Provide the [X, Y] coordinate of the cell's center where the given text is located.  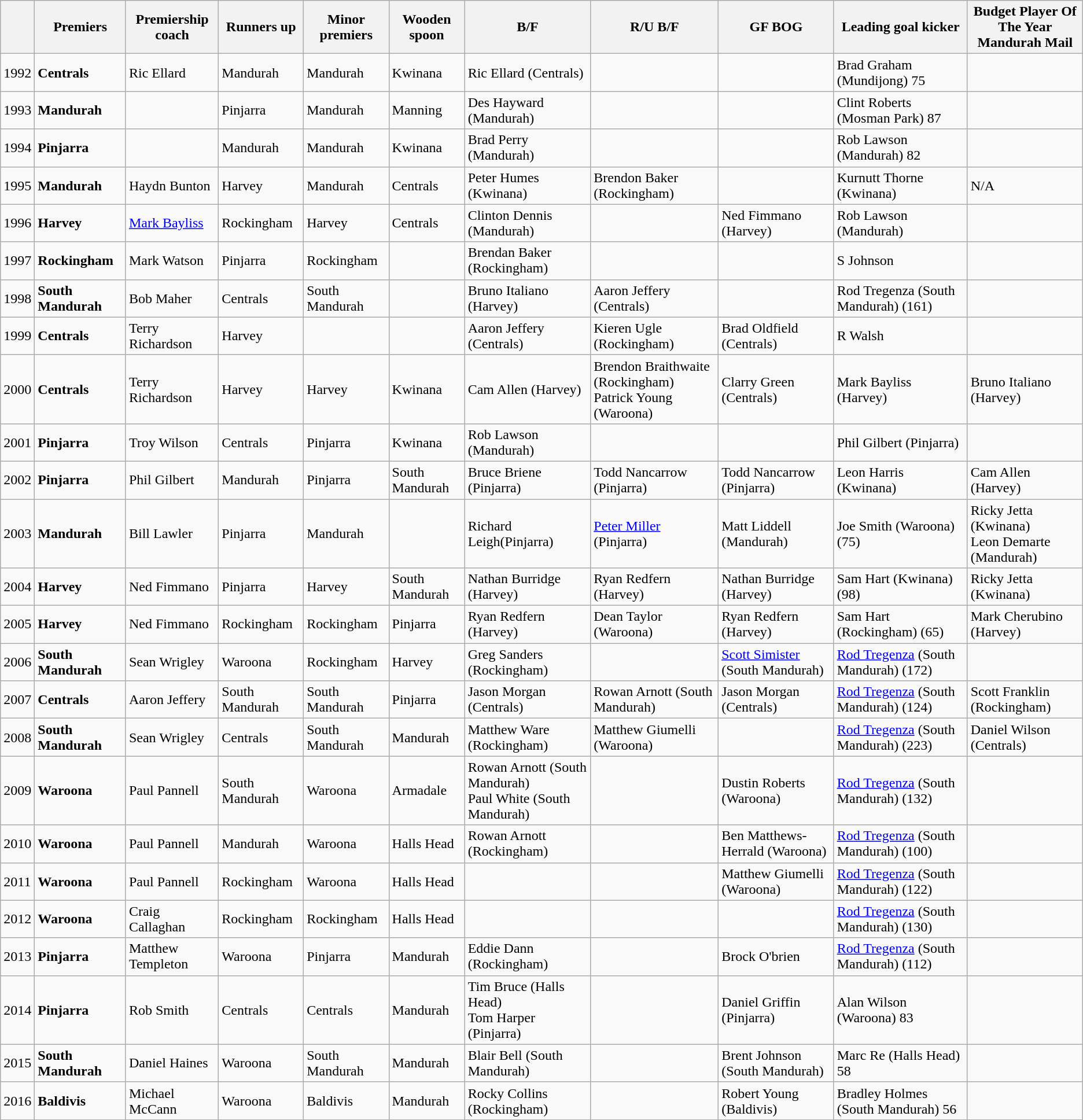
Rod Tregenza (South Mandurah) (132) [900, 790]
Blair Bell (South Mandurah) [528, 1063]
Clinton Dennis (Mandurah) [528, 223]
Greg Sanders (Rockingham) [528, 662]
Bruce Briene (Pinjarra) [528, 480]
R Walsh [900, 336]
2016 [17, 1100]
Daniel Wilson (Centrals) [1025, 737]
Premiers [80, 27]
2011 [17, 882]
2004 [17, 587]
1994 [17, 148]
Tim Bruce (Halls Head)Tom Harper (Pinjarra) [528, 1010]
Daniel Griffin (Pinjarra) [776, 1010]
Runners up [261, 27]
Rod Tregenza (South Mandurah) (172) [900, 662]
Joe Smith (Waroona) (75) [900, 533]
Alan Wilson (Waroona) 83 [900, 1010]
Brent Johnson (South Mandurah) [776, 1063]
1992 [17, 73]
2000 [17, 389]
Manning [427, 110]
Matt Liddell (Mandurah) [776, 533]
2012 [17, 919]
2010 [17, 843]
Wooden spoon [427, 27]
Clint Roberts (Mosman Park) 87 [900, 110]
Ricky Jetta (Kwinana)Leon Demarte (Mandurah) [1025, 533]
1998 [17, 299]
Dean Taylor (Waroona) [655, 625]
Leading goal kicker [900, 27]
2009 [17, 790]
Troy Wilson [172, 442]
2014 [17, 1010]
2002 [17, 480]
Ben Matthews-Herrald (Waroona) [776, 843]
2008 [17, 737]
Craig Callaghan [172, 919]
Rowan Arnott (Rockingham) [528, 843]
Armadale [427, 790]
Brock O'brien [776, 957]
Robert Young (Baldivis) [776, 1100]
Ned Fimmano (Harvey) [776, 223]
Mark Cherubino (Harvey) [1025, 625]
Clarry Green (Centrals) [776, 389]
Budget Player Of The YearMandurah Mail [1025, 27]
Rod Tregenza (South Mandurah) (223) [900, 737]
Brendon Baker (Rockingham) [655, 185]
2013 [17, 957]
Michael McCann [172, 1100]
Rowan Arnott (South Mandurah) [655, 700]
1995 [17, 185]
Haydn Bunton [172, 185]
Peter Humes (Kwinana) [528, 185]
R/U B/F [655, 27]
Rod Tregenza (South Mandurah) (100) [900, 843]
Mark Watson [172, 260]
Marc Re (Halls Head) 58 [900, 1063]
B/F [528, 27]
Bill Lawler [172, 533]
2005 [17, 625]
N/A [1025, 185]
Brad Perry (Mandurah) [528, 148]
Mark Bayliss [172, 223]
2006 [17, 662]
Leon Harris (Kwinana) [900, 480]
1997 [17, 260]
2007 [17, 700]
Rob Lawson (Mandurah) 82 [900, 148]
Eddie Dann (Rockingham) [528, 957]
Rod Tregenza (South Mandurah) (124) [900, 700]
Ric Ellard (Centrals) [528, 73]
Rod Tregenza (South Mandurah) (112) [900, 957]
Rod Tregenza (South Mandurah) (130) [900, 919]
Scott Franklin (Rockingham) [1025, 700]
GF BOG [776, 27]
2015 [17, 1063]
Des Hayward (Mandurah) [528, 110]
Rod Tregenza (South Mandurah) (122) [900, 882]
Brad Oldfield (Centrals) [776, 336]
Richard Leigh(Pinjarra) [528, 533]
Bradley Holmes (South Mandurah) 56 [900, 1100]
Kieren Ugle (Rockingham) [655, 336]
Sam Hart (Rockingham) (65) [900, 625]
Ricky Jetta (Kwinana) [1025, 587]
Mark Bayliss (Harvey) [900, 389]
Peter Miller (Pinjarra) [655, 533]
1999 [17, 336]
Dustin Roberts (Waroona) [776, 790]
Rob Smith [172, 1010]
Brendon Braithwaite (Rockingham)Patrick Young (Waroona) [655, 389]
Aaron Jeffery [172, 700]
Matthew Ware (Rockingham) [528, 737]
Rowan Arnott (South Mandurah)Paul White (South Mandurah) [528, 790]
Premiership coach [172, 27]
1996 [17, 223]
Sam Hart (Kwinana) (98) [900, 587]
Phil Gilbert (Pinjarra) [900, 442]
Daniel Haines [172, 1063]
Brad Graham (Mundijong) 75 [900, 73]
Kurnutt Thorne (Kwinana) [900, 185]
Rocky Collins (Rockingham) [528, 1100]
Matthew Templeton [172, 957]
Minor premiers [346, 27]
Rod Tregenza (South Mandurah) (161) [900, 299]
Ric Ellard [172, 73]
Bob Maher [172, 299]
1993 [17, 110]
2001 [17, 442]
Brendan Baker (Rockingham) [528, 260]
Phil Gilbert [172, 480]
S Johnson [900, 260]
2003 [17, 533]
Scott Simister (South Mandurah) [776, 662]
